From the cell containing the given text, extract its center point as [X, Y] coordinate. 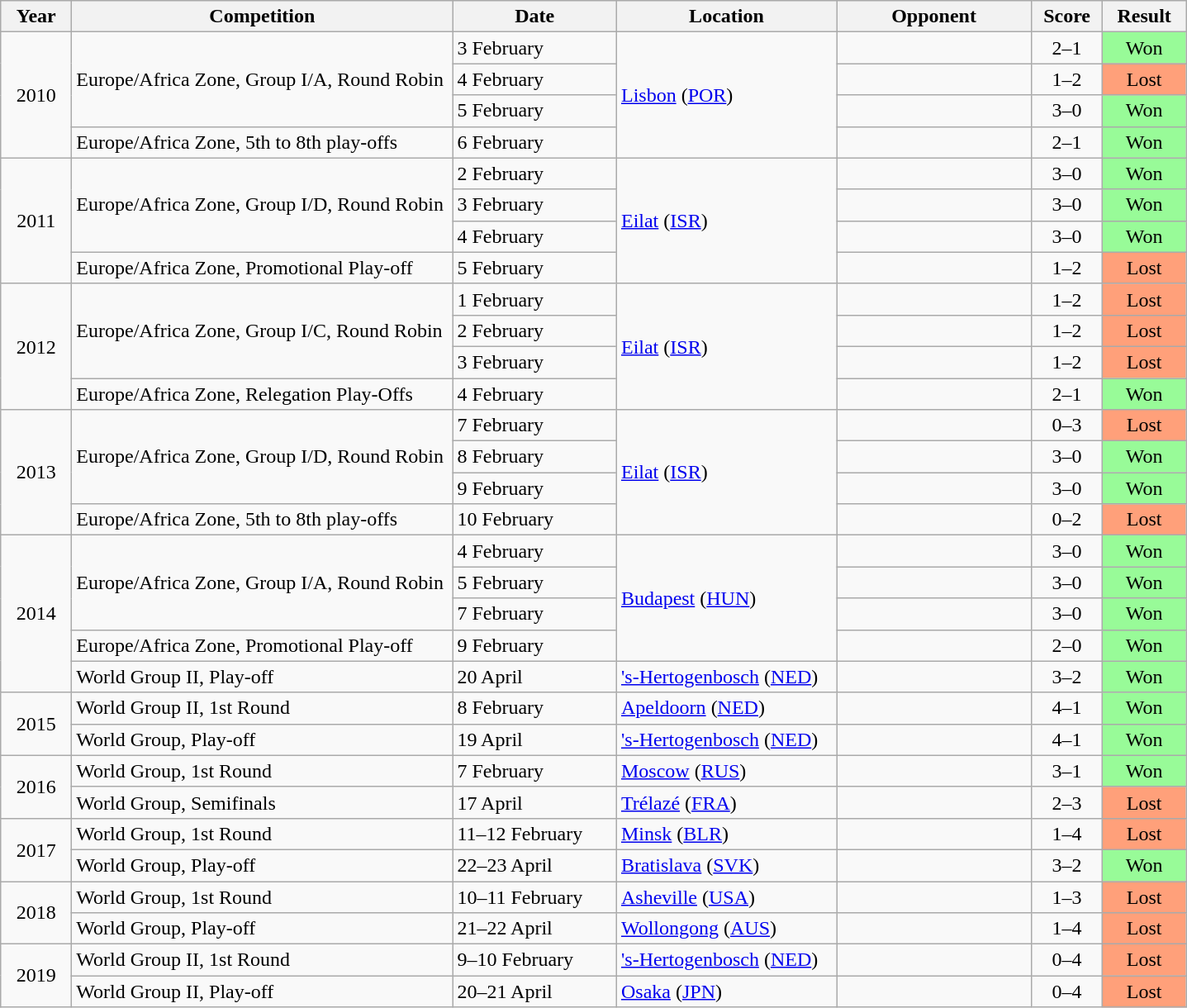
2011 [36, 221]
1 February [535, 299]
21–22 April [535, 929]
Result [1145, 17]
2014 [36, 614]
2010 [36, 95]
World Group, Semifinals [263, 802]
17 April [535, 802]
2015 [36, 724]
2019 [36, 976]
0–3 [1067, 426]
2–3 [1067, 802]
10–11 February [535, 896]
Moscow (RUS) [726, 771]
Minsk (BLR) [726, 834]
Europe/Africa Zone, Relegation Play-Offs [263, 394]
Trélazé (FRA) [726, 802]
11–12 February [535, 834]
Lisbon (POR) [726, 95]
Competition [263, 17]
Opponent [933, 17]
3–1 [1067, 771]
22–23 April [535, 865]
Europe/Africa Zone, Group I/C, Round Robin [263, 330]
Date [535, 17]
Budapest (HUN) [726, 598]
2018 [36, 912]
Apeldoorn (NED) [726, 708]
0–2 [1067, 520]
9–10 February [535, 960]
Bratislava (SVK) [726, 865]
20–21 April [535, 991]
19 April [535, 739]
6 February [535, 142]
2–0 [1067, 645]
Osaka (JPN) [726, 991]
2017 [36, 849]
2012 [36, 346]
2016 [36, 787]
2013 [36, 473]
Score [1067, 17]
20 April [535, 677]
Wollongong (AUS) [726, 929]
1–3 [1067, 896]
Asheville (USA) [726, 896]
10 February [535, 520]
Location [726, 17]
Year [36, 17]
